Search for the cell housing the specified text and yield its (x, y) center coordinate. 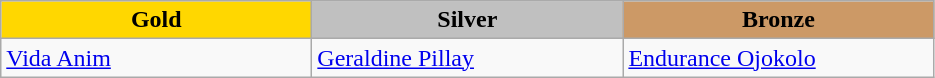
Vida Anim (156, 58)
Geraldine Pillay (468, 58)
Gold (156, 20)
Endurance Ojokolo (778, 58)
Silver (468, 20)
Bronze (778, 20)
